Determine the (X, Y) coordinate at the center of the cell enclosing the given text.  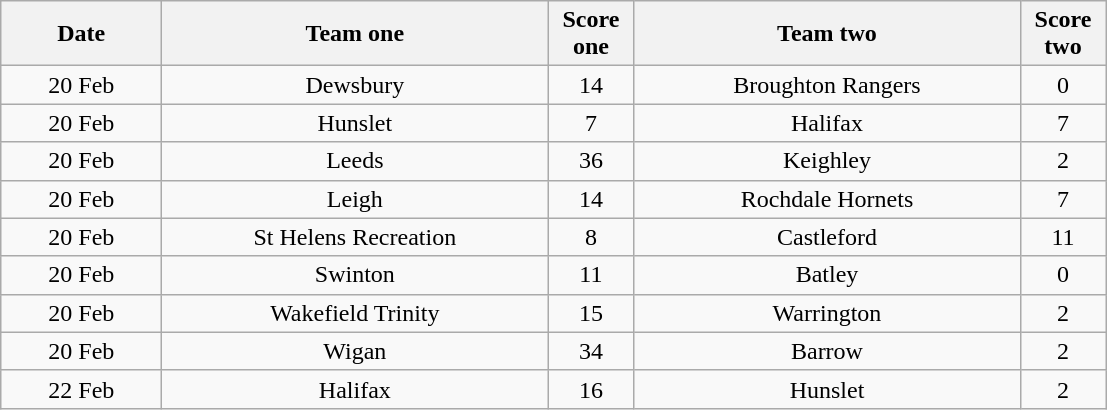
Keighley (827, 161)
34 (591, 351)
16 (591, 389)
Date (82, 34)
Leeds (355, 161)
Dewsbury (355, 85)
Wakefield Trinity (355, 313)
Warrington (827, 313)
Rochdale Hornets (827, 199)
Score two (1063, 34)
15 (591, 313)
Wigan (355, 351)
Broughton Rangers (827, 85)
Barrow (827, 351)
Swinton (355, 275)
8 (591, 237)
Leigh (355, 199)
36 (591, 161)
Batley (827, 275)
Score one (591, 34)
Team one (355, 34)
Team two (827, 34)
22 Feb (82, 389)
St Helens Recreation (355, 237)
Castleford (827, 237)
